Output the (x, y) coordinate of the center of the cell containing the given text.  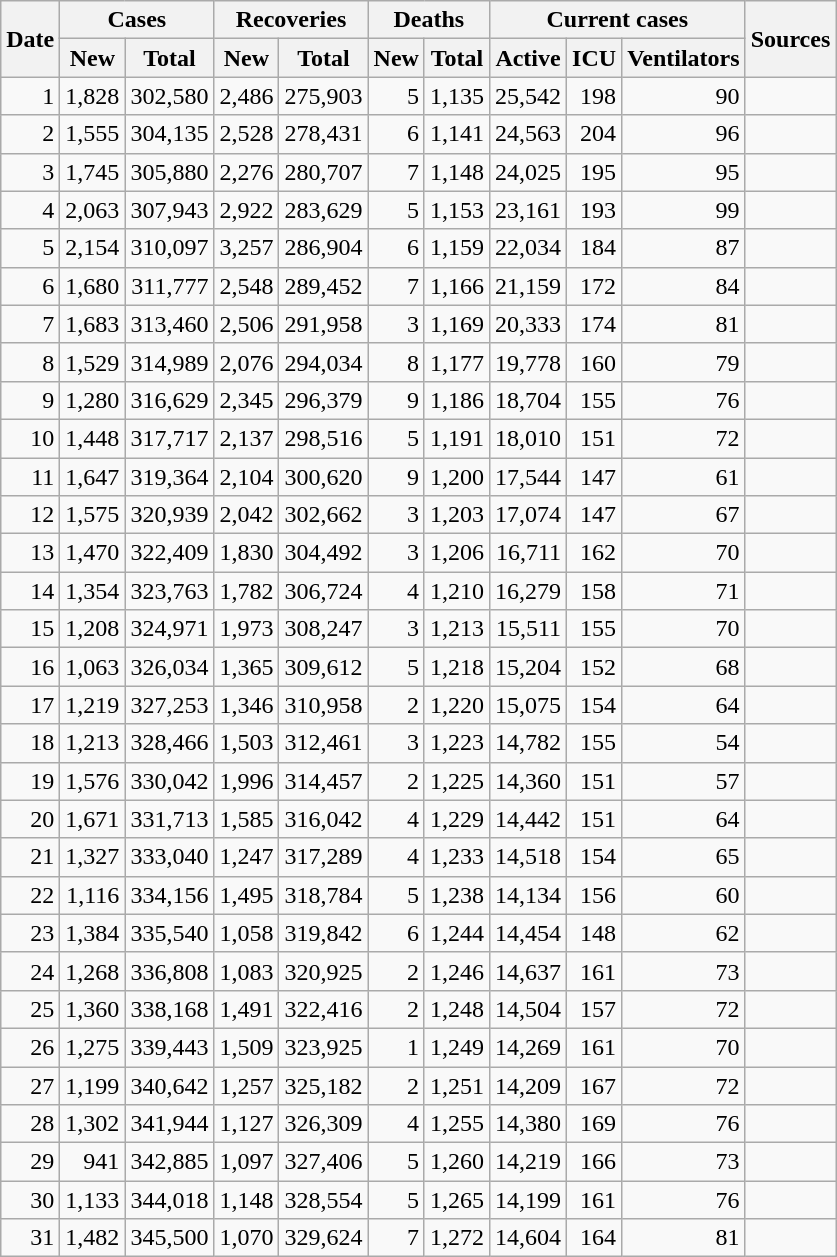
1,272 (456, 1238)
1,830 (246, 553)
2,063 (92, 210)
152 (594, 667)
1,509 (246, 1047)
308,247 (324, 629)
2,528 (246, 134)
1,251 (456, 1085)
157 (594, 1009)
27 (30, 1085)
14,604 (528, 1238)
327,253 (170, 705)
29 (30, 1162)
1,159 (456, 248)
16 (30, 667)
1,365 (246, 667)
1,166 (456, 286)
14,782 (528, 743)
1,225 (456, 781)
1,255 (456, 1124)
304,492 (324, 553)
1,585 (246, 819)
1,208 (92, 629)
Deaths (428, 20)
1,153 (456, 210)
193 (594, 210)
294,034 (324, 362)
1,186 (456, 400)
2,042 (246, 515)
2,276 (246, 172)
65 (684, 857)
1,683 (92, 324)
1,133 (92, 1200)
160 (594, 362)
3,257 (246, 248)
195 (594, 172)
1,248 (456, 1009)
1,238 (456, 895)
162 (594, 553)
310,097 (170, 248)
339,443 (170, 1047)
1,244 (456, 933)
Date (30, 39)
317,289 (324, 857)
1,280 (92, 400)
307,943 (170, 210)
15 (30, 629)
198 (594, 96)
84 (684, 286)
1,223 (456, 743)
1,169 (456, 324)
2,137 (246, 438)
71 (684, 591)
309,612 (324, 667)
322,416 (324, 1009)
283,629 (324, 210)
22 (30, 895)
1,203 (456, 515)
1,200 (456, 477)
30 (30, 1200)
79 (684, 362)
1,127 (246, 1124)
280,707 (324, 172)
14,442 (528, 819)
1,229 (456, 819)
340,642 (170, 1085)
1,346 (246, 705)
1,828 (92, 96)
1,327 (92, 857)
20 (30, 819)
335,540 (170, 933)
31 (30, 1238)
17,544 (528, 477)
19 (30, 781)
320,925 (324, 971)
99 (684, 210)
304,135 (170, 134)
319,364 (170, 477)
1,058 (246, 933)
1,360 (92, 1009)
1,141 (456, 134)
1,191 (456, 438)
1,199 (92, 1085)
342,885 (170, 1162)
1,275 (92, 1047)
1,354 (92, 591)
329,624 (324, 1238)
204 (594, 134)
1,482 (92, 1238)
25 (30, 1009)
61 (684, 477)
18 (30, 743)
184 (594, 248)
336,808 (170, 971)
316,042 (324, 819)
Current cases (617, 20)
16,711 (528, 553)
1,647 (92, 477)
18,010 (528, 438)
2,154 (92, 248)
1,575 (92, 515)
14 (30, 591)
Sources (790, 39)
68 (684, 667)
1,268 (92, 971)
14,380 (528, 1124)
14,504 (528, 1009)
1,555 (92, 134)
300,620 (324, 477)
14,269 (528, 1047)
21,159 (528, 286)
Recoveries (291, 20)
344,018 (170, 1200)
87 (684, 248)
95 (684, 172)
Active (528, 58)
328,466 (170, 743)
1,680 (92, 286)
1,576 (92, 781)
24,025 (528, 172)
28 (30, 1124)
158 (594, 591)
23,161 (528, 210)
14,134 (528, 895)
313,460 (170, 324)
333,040 (170, 857)
1,097 (246, 1162)
1,384 (92, 933)
17 (30, 705)
1,470 (92, 553)
1,257 (246, 1085)
1,503 (246, 743)
306,724 (324, 591)
14,637 (528, 971)
10 (30, 438)
318,784 (324, 895)
169 (594, 1124)
298,516 (324, 438)
20,333 (528, 324)
325,182 (324, 1085)
1,233 (456, 857)
334,156 (170, 895)
311,777 (170, 286)
1,083 (246, 971)
302,580 (170, 96)
67 (684, 515)
164 (594, 1238)
291,958 (324, 324)
1,529 (92, 362)
1,116 (92, 895)
167 (594, 1085)
2,922 (246, 210)
345,500 (170, 1238)
23 (30, 933)
166 (594, 1162)
1,495 (246, 895)
Cases (137, 20)
302,662 (324, 515)
1,063 (92, 667)
2,076 (246, 362)
96 (684, 134)
16,279 (528, 591)
2,486 (246, 96)
275,903 (324, 96)
14,209 (528, 1085)
1,247 (246, 857)
312,461 (324, 743)
323,763 (170, 591)
278,431 (324, 134)
2,345 (246, 400)
12 (30, 515)
24 (30, 971)
1,070 (246, 1238)
57 (684, 781)
11 (30, 477)
2,506 (246, 324)
14,360 (528, 781)
15,204 (528, 667)
1,996 (246, 781)
310,958 (324, 705)
1,246 (456, 971)
174 (594, 324)
15,511 (528, 629)
60 (684, 895)
13 (30, 553)
148 (594, 933)
17,074 (528, 515)
19,778 (528, 362)
1,219 (92, 705)
1,135 (456, 96)
21 (30, 857)
18,704 (528, 400)
328,554 (324, 1200)
2,104 (246, 477)
1,973 (246, 629)
Ventilators (684, 58)
1,491 (246, 1009)
1,302 (92, 1124)
320,939 (170, 515)
2,548 (246, 286)
ICU (594, 58)
24,563 (528, 134)
25,542 (528, 96)
323,925 (324, 1047)
22,034 (528, 248)
296,379 (324, 400)
1,249 (456, 1047)
26 (30, 1047)
324,971 (170, 629)
1,206 (456, 553)
286,904 (324, 248)
317,717 (170, 438)
156 (594, 895)
1,177 (456, 362)
1,448 (92, 438)
338,168 (170, 1009)
54 (684, 743)
1,265 (456, 1200)
62 (684, 933)
331,713 (170, 819)
316,629 (170, 400)
326,034 (170, 667)
1,218 (456, 667)
1,220 (456, 705)
322,409 (170, 553)
327,406 (324, 1162)
15,075 (528, 705)
314,457 (324, 781)
1,745 (92, 172)
1,671 (92, 819)
1,210 (456, 591)
326,309 (324, 1124)
314,989 (170, 362)
14,454 (528, 933)
1,782 (246, 591)
319,842 (324, 933)
14,518 (528, 857)
330,042 (170, 781)
305,880 (170, 172)
1,260 (456, 1162)
289,452 (324, 286)
90 (684, 96)
941 (92, 1162)
341,944 (170, 1124)
14,199 (528, 1200)
14,219 (528, 1162)
172 (594, 286)
